From the cell containing the given text, extract its center point as [X, Y] coordinate. 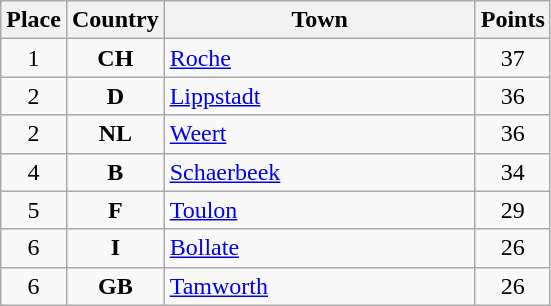
37 [512, 58]
5 [34, 210]
F [115, 210]
Toulon [320, 210]
Roche [320, 58]
Place [34, 20]
1 [34, 58]
NL [115, 134]
D [115, 96]
CH [115, 58]
I [115, 248]
Country [115, 20]
Points [512, 20]
B [115, 172]
4 [34, 172]
Tamworth [320, 286]
Bollate [320, 248]
Schaerbeek [320, 172]
GB [115, 286]
29 [512, 210]
Town [320, 20]
Lippstadt [320, 96]
Weert [320, 134]
34 [512, 172]
